Provide the [x, y] coordinate of the cell's center where the given text is located.  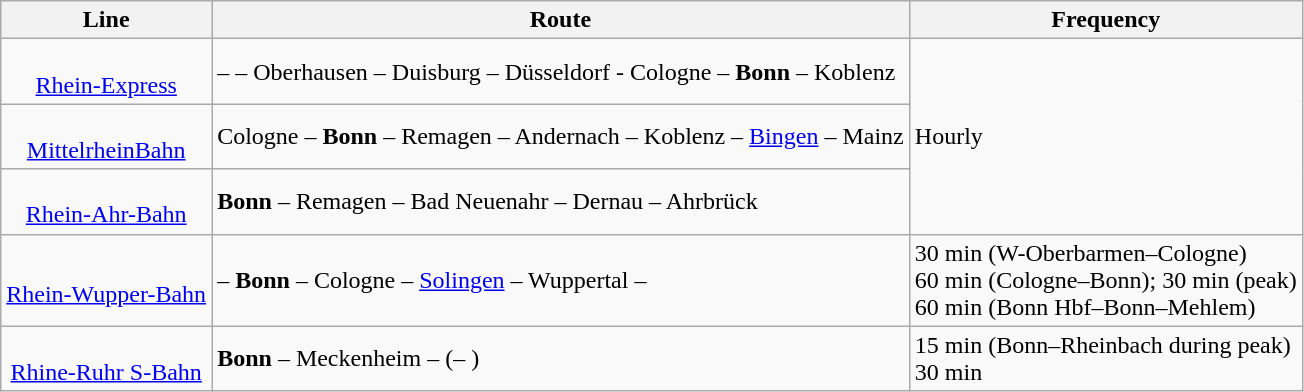
Bonn – Remagen – Bad Neuenahr – Dernau – Ahrbrück [561, 202]
Cologne – Bonn – Remagen – Andernach – Koblenz – Bingen – Mainz [561, 136]
Rhein-Ahr-Bahn [106, 202]
Frequency [1106, 20]
15 min (Bonn–Rheinbach during peak)30 min [1106, 358]
Bonn – Meckenheim – (– ) [561, 358]
Line [106, 20]
– Bonn – Cologne – Solingen – Wuppertal – [561, 280]
Rhein-Wupper-Bahn [106, 280]
30 min (W-Oberbarmen–Cologne)60 min (Cologne–Bonn); 30 min (peak)60 min (Bonn Hbf–Bonn–Mehlem) [1106, 280]
– – Oberhausen – Duisburg – Düsseldorf - Cologne – Bonn – Koblenz [561, 72]
MittelrheinBahn [106, 136]
Rhine-Ruhr S-Bahn [106, 358]
Route [561, 20]
Hourly [1106, 136]
Rhein-Express [106, 72]
